Detect which cell encompasses the target text, then output its (x, y) center coordinate. 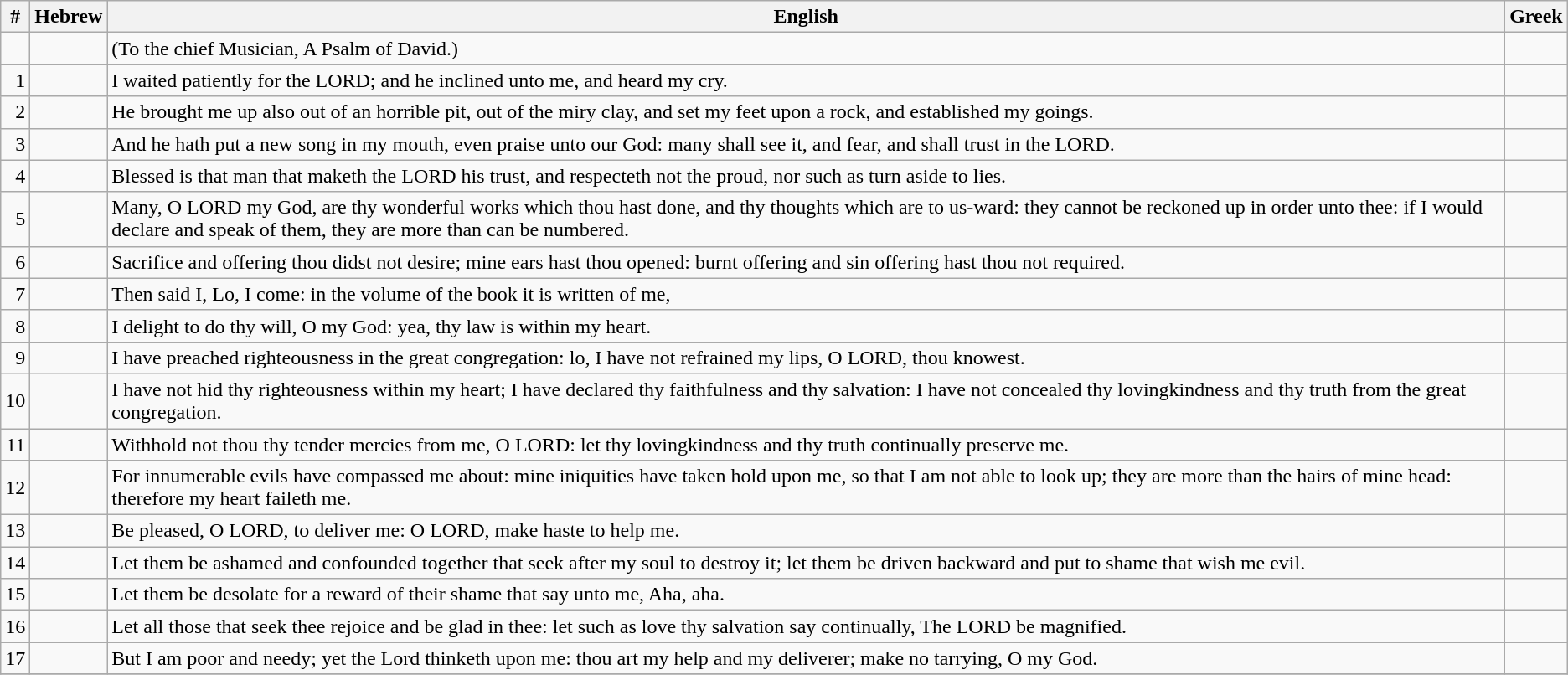
Sacrifice and offering thou didst not desire; mine ears hast thou opened: burnt offering and sin offering hast thou not required. (806, 262)
Then said I, Lo, I come: in the volume of the book it is written of me, (806, 294)
I delight to do thy will, O my God: yea, thy law is within my heart. (806, 326)
Greek (1536, 17)
Be pleased, O LORD, to deliver me: O LORD, make haste to help me. (806, 531)
# (15, 17)
And he hath put a new song in my mouth, even praise unto our God: many shall see it, and fear, and shall trust in the LORD. (806, 144)
4 (15, 176)
6 (15, 262)
English (806, 17)
Let them be ashamed and confounded together that seek after my soul to destroy it; let them be driven backward and put to shame that wish me evil. (806, 563)
15 (15, 595)
He brought me up also out of an horrible pit, out of the miry clay, and set my feet upon a rock, and established my goings. (806, 112)
But I am poor and needy; yet the Lord thinketh upon me: thou art my help and my deliverer; make no tarrying, O my God. (806, 658)
11 (15, 445)
8 (15, 326)
3 (15, 144)
1 (15, 80)
5 (15, 219)
I have preached righteousness in the great congregation: lo, I have not refrained my lips, O LORD, thou knowest. (806, 358)
9 (15, 358)
2 (15, 112)
(To the chief Musician, A Psalm of David.) (806, 49)
Let them be desolate for a reward of their shame that say unto me, Aha, aha. (806, 595)
Let all those that seek thee rejoice and be glad in thee: let such as love thy salvation say continually, The LORD be magnified. (806, 626)
I waited patiently for the LORD; and he inclined unto me, and heard my cry. (806, 80)
Hebrew (69, 17)
Withhold not thou thy tender mercies from me, O LORD: let thy lovingkindness and thy truth continually preserve me. (806, 445)
14 (15, 563)
Blessed is that man that maketh the LORD his trust, and respecteth not the proud, nor such as turn aside to lies. (806, 176)
10 (15, 400)
13 (15, 531)
12 (15, 487)
7 (15, 294)
16 (15, 626)
17 (15, 658)
